Capture the cell that displays the provided text and extract its (X, Y) central coordinate. 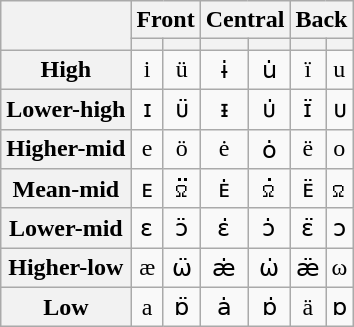
Low (66, 307)
Lower-high (66, 109)
i (148, 70)
ȧ (224, 307)
ɒ̈ (182, 307)
ė (224, 149)
ꭥ̈ (182, 189)
ï (308, 70)
ᵻ (224, 109)
ɔ̇ (269, 228)
ɛ̈ (308, 228)
u̇ (269, 70)
ᴜ̈ (182, 109)
ɨ (224, 70)
ɒ (340, 307)
ᴜ (340, 109)
ɪ (148, 109)
Lower-mid (66, 228)
e (148, 149)
Higher-low (66, 268)
Mean-mid (66, 189)
o (340, 149)
High (66, 70)
ᴜ̇ (269, 109)
ɒ̇ (269, 307)
Back (322, 20)
ꭥ (340, 189)
æ̈ (308, 268)
ᴇ̈ (308, 189)
ω̇ (269, 268)
ꭥ̇ (269, 189)
Higher-mid (66, 149)
ɪ̈ (308, 109)
ö (182, 149)
a (148, 307)
æ̇ (224, 268)
ᴇ̇ (224, 189)
ä (308, 307)
ë (308, 149)
ü (182, 70)
Central (245, 20)
ɔ (340, 228)
Front (166, 20)
u (340, 70)
æ (148, 268)
ω (340, 268)
ȯ (269, 149)
ᴇ (148, 189)
ω̈ (182, 268)
ɔ̈ (182, 228)
ɛ̇ (224, 228)
ɛ (148, 228)
